Determine the (X, Y) coordinate at the center of the cell enclosing the given text.  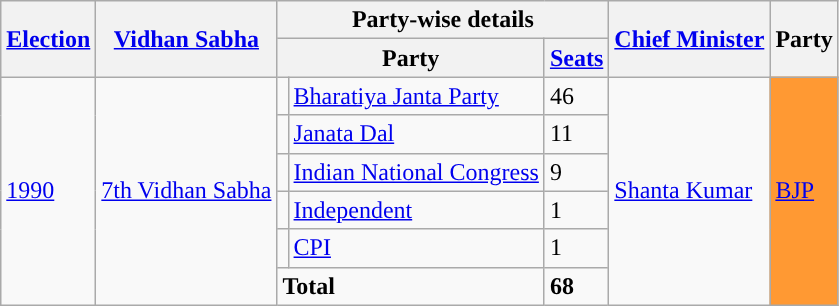
Election (48, 39)
Bharatiya Janta Party (416, 96)
Janata Dal (416, 134)
Vidhan Sabha (186, 39)
CPI (416, 248)
Chief Minister (690, 39)
11 (576, 134)
BJP (804, 191)
1990 (48, 191)
68 (576, 286)
46 (576, 96)
Indian National Congress (416, 172)
Total (410, 286)
Party-wise details (443, 20)
Seats (576, 58)
Shanta Kumar (690, 191)
Independent (416, 210)
7th Vidhan Sabha (186, 191)
9 (576, 172)
